For the text-containing cell, return its midpoint in (x, y) coordinate format. 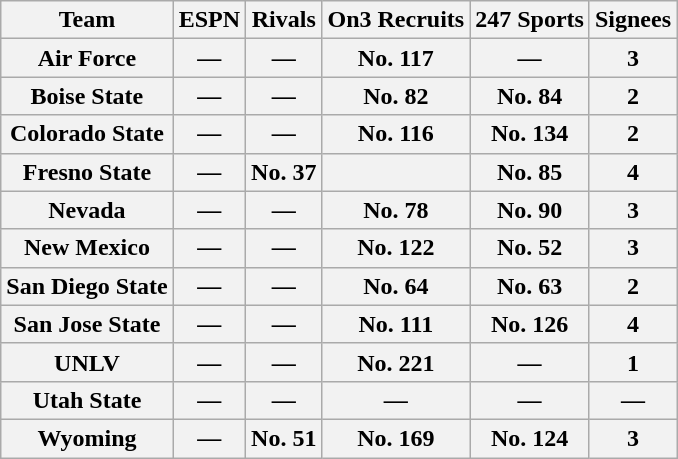
Fresno State (87, 172)
No. 85 (530, 172)
Rivals (284, 20)
No. 169 (396, 438)
1 (632, 362)
UNLV (87, 362)
No. 134 (530, 134)
Team (87, 20)
On3 Recruits (396, 20)
No. 63 (530, 286)
No. 117 (396, 58)
New Mexico (87, 248)
No. 116 (396, 134)
No. 122 (396, 248)
San Diego State (87, 286)
247 Sports (530, 20)
Wyoming (87, 438)
Air Force (87, 58)
No. 78 (396, 210)
Signees (632, 20)
ESPN (209, 20)
No. 221 (396, 362)
— (209, 58)
No. 37 (284, 172)
No. 126 (530, 324)
Utah State (87, 400)
No. 64 (396, 286)
No. 124 (530, 438)
No. 111 (396, 324)
Colorado State (87, 134)
No. 90 (530, 210)
No. 52 (530, 248)
Boise State (87, 96)
Nevada (87, 210)
San Jose State (87, 324)
No. 82 (396, 96)
No. 51 (284, 438)
No. 84 (530, 96)
